Return the [X, Y] coordinate for the center point of the cell that contains the specified text.  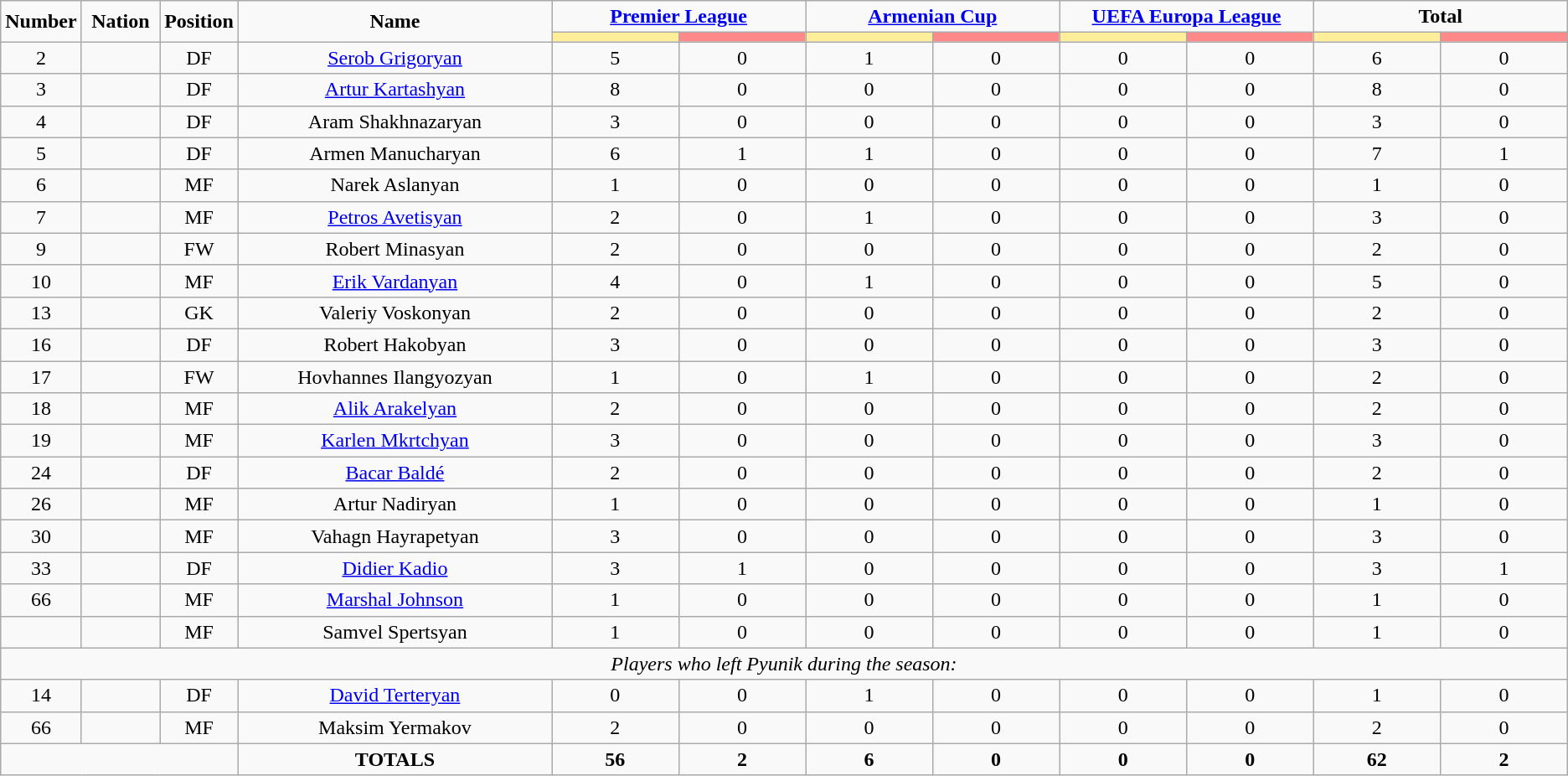
Armenian Cup [933, 17]
10 [41, 281]
13 [41, 313]
Total [1441, 17]
56 [615, 759]
Narek Aslanyan [395, 185]
Erik Vardanyan [395, 281]
Name [395, 22]
Karlen Mkrtchyan [395, 441]
Nation [121, 22]
Position [199, 22]
Hovhannes Ilangyozyan [395, 376]
GK [199, 313]
Serob Grigoryan [395, 58]
Players who left Pyunik during the season: [784, 664]
Premier League [678, 17]
Aram Shakhnazaryan [395, 122]
62 [1377, 759]
David Terteryan [395, 696]
24 [41, 473]
Alik Arakelyan [395, 409]
Petros Avetisyan [395, 217]
UEFA Europa League [1186, 17]
Artur Kartashyan [395, 90]
Maksim Yermakov [395, 727]
Number [41, 22]
Didier Kadio [395, 568]
Valeriy Voskonyan [395, 313]
18 [41, 409]
19 [41, 441]
14 [41, 696]
Artur Nadiryan [395, 504]
Armen Manucharyan [395, 153]
26 [41, 504]
17 [41, 376]
Samvel Spertsyan [395, 632]
Robert Hakobyan [395, 344]
TOTALS [395, 759]
30 [41, 536]
Robert Minasyan [395, 249]
33 [41, 568]
Vahagn Hayrapetyan [395, 536]
9 [41, 249]
Bacar Baldé [395, 473]
Marshal Johnson [395, 600]
16 [41, 344]
